From the cell containing the given text, extract its center point as [x, y] coordinate. 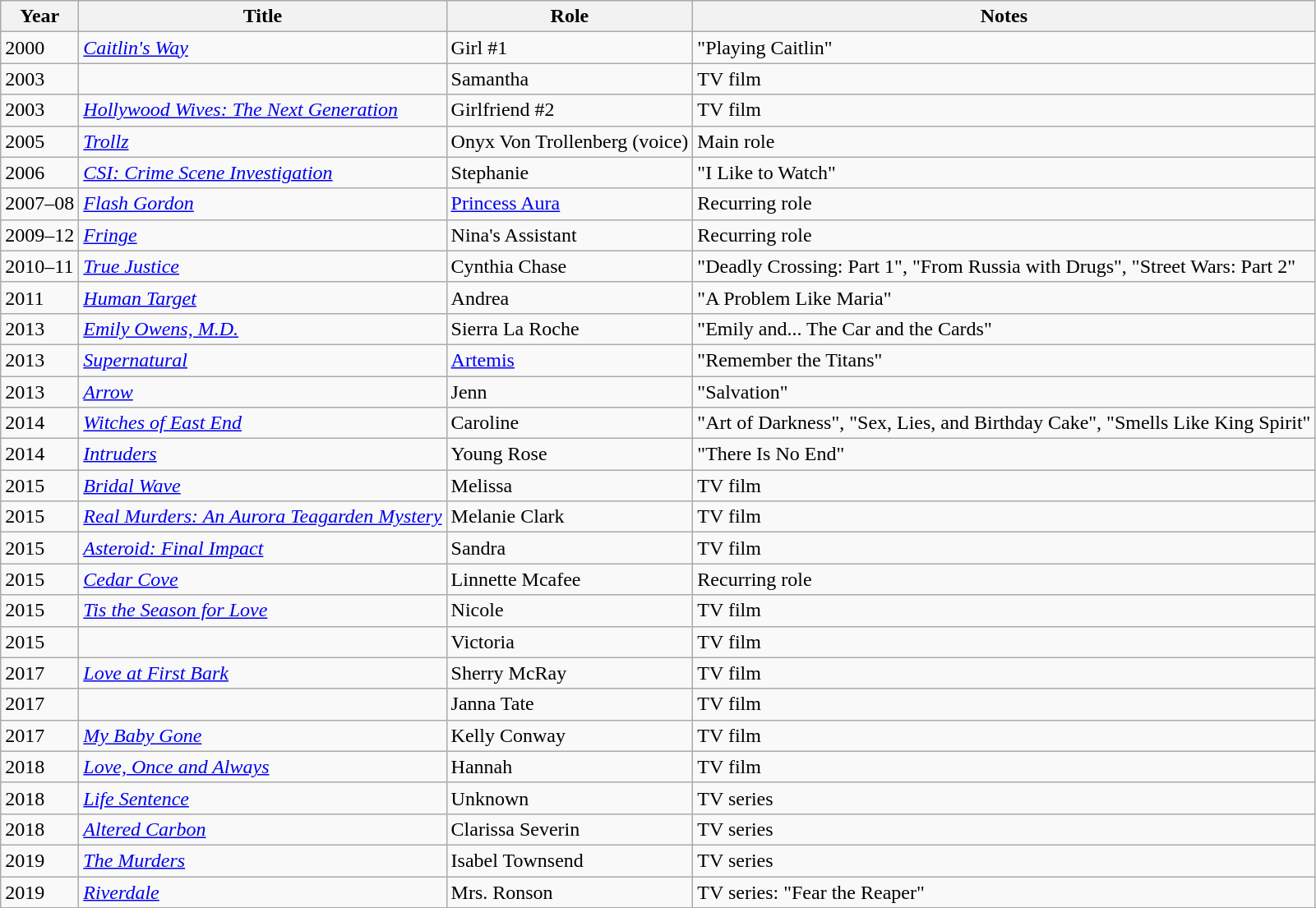
Hannah [570, 767]
Samantha [570, 79]
2006 [39, 173]
2009–12 [39, 235]
Melissa [570, 486]
Emily Owens, M.D. [263, 329]
The Murders [263, 860]
Love, Once and Always [263, 767]
Love at First Bark [263, 673]
Unknown [570, 798]
2000 [39, 48]
Trollz [263, 141]
Cedar Cove [263, 579]
Janna Tate [570, 704]
Andrea [570, 297]
Jenn [570, 392]
TV series: "Fear the Reaper" [1004, 892]
Main role [1004, 141]
Tis the Season for Love [263, 611]
Witches of East End [263, 423]
Isabel Townsend [570, 860]
Intruders [263, 454]
Bridal Wave [263, 486]
"There Is No End" [1004, 454]
Linnette Mcafee [570, 579]
Flash Gordon [263, 204]
Girl #1 [570, 48]
Asteroid: Final Impact [263, 548]
"Deadly Crossing: Part 1", "From Russia with Drugs", "Street Wars: Part 2" [1004, 266]
Cynthia Chase [570, 266]
Onyx Von Trollenberg (voice) [570, 141]
Supernatural [263, 360]
2005 [39, 141]
"A Problem Like Maria" [1004, 297]
Caroline [570, 423]
"Emily and... The Car and the Cards" [1004, 329]
Sandra [570, 548]
Role [570, 16]
2007–08 [39, 204]
Clarissa Severin [570, 829]
2011 [39, 297]
Mrs. Ronson [570, 892]
Hollywood Wives: The Next Generation [263, 110]
Riverdale [263, 892]
Stephanie [570, 173]
Nicole [570, 611]
Year [39, 16]
Sherry McRay [570, 673]
Sierra La Roche [570, 329]
"Salvation" [1004, 392]
Melanie Clark [570, 517]
My Baby Gone [263, 735]
"Remember the Titans" [1004, 360]
"Playing Caitlin" [1004, 48]
Artemis [570, 360]
Arrow [263, 392]
Victoria [570, 642]
Caitlin's Way [263, 48]
"Art of Darkness", "Sex, Lies, and Birthday Cake", "Smells Like King Spirit" [1004, 423]
Fringe [263, 235]
Young Rose [570, 454]
Princess Aura [570, 204]
"I Like to Watch" [1004, 173]
Human Target [263, 297]
True Justice [263, 266]
CSI: Crime Scene Investigation [263, 173]
Title [263, 16]
2010–11 [39, 266]
Girlfriend #2 [570, 110]
Notes [1004, 16]
Altered Carbon [263, 829]
Life Sentence [263, 798]
Nina's Assistant [570, 235]
Kelly Conway [570, 735]
Real Murders: An Aurora Teagarden Mystery [263, 517]
